Find where the given text appears and provide that cell's center as [X, Y] coordinate. 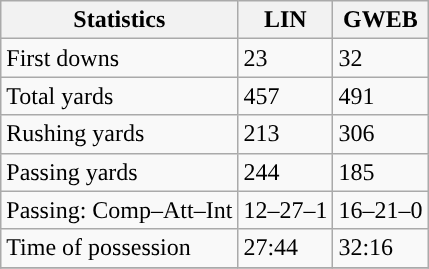
32:16 [380, 248]
185 [380, 172]
244 [286, 172]
16–21–0 [380, 210]
GWEB [380, 20]
Rushing yards [120, 134]
27:44 [286, 248]
Passing yards [120, 172]
306 [380, 134]
32 [380, 58]
457 [286, 96]
Passing: Comp–Att–Int [120, 210]
491 [380, 96]
LIN [286, 20]
Total yards [120, 96]
Statistics [120, 20]
213 [286, 134]
23 [286, 58]
Time of possession [120, 248]
First downs [120, 58]
12–27–1 [286, 210]
